Return the (X, Y) coordinate for the center point of the cell that contains the specified text.  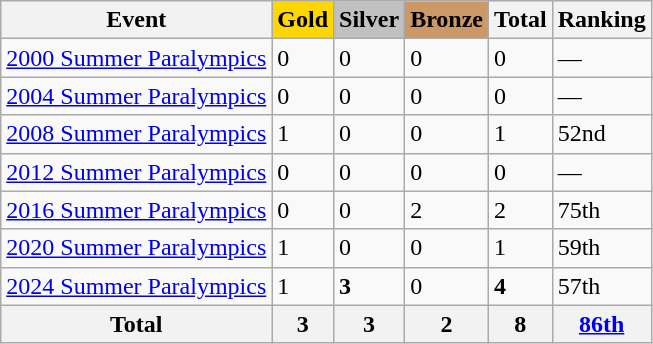
2000 Summer Paralympics (136, 58)
2024 Summer Paralympics (136, 286)
2020 Summer Paralympics (136, 248)
2004 Summer Paralympics (136, 96)
Event (136, 20)
4 (521, 286)
Ranking (602, 20)
86th (602, 324)
2008 Summer Paralympics (136, 134)
2012 Summer Paralympics (136, 172)
Gold (303, 20)
Bronze (447, 20)
59th (602, 248)
52nd (602, 134)
8 (521, 324)
2016 Summer Paralympics (136, 210)
57th (602, 286)
75th (602, 210)
Silver (370, 20)
